Identify which cell holds the provided text, then report its [X, Y] central coordinate. 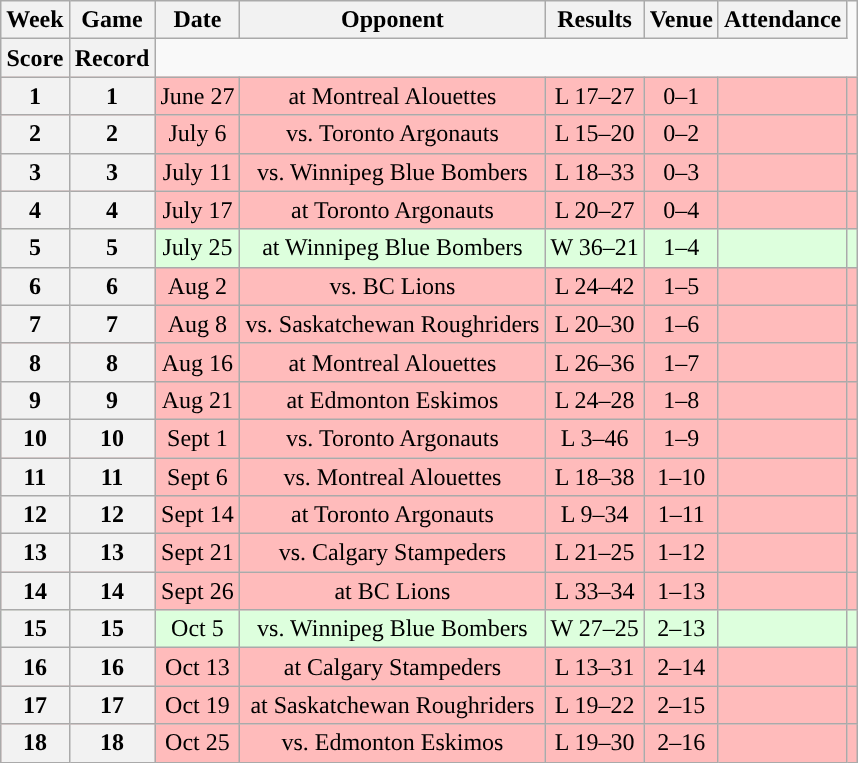
vs. BC Lions [392, 286]
Venue [681, 20]
W 36–21 [594, 248]
vs. Saskatchewan Roughriders [392, 324]
Sept 6 [198, 477]
1–4 [681, 248]
at Saskatchewan Roughriders [392, 705]
Sept 14 [198, 515]
July 17 [198, 210]
1–8 [681, 400]
0–1 [681, 96]
Sept 21 [198, 553]
1–7 [681, 362]
Oct 25 [198, 743]
2–15 [681, 705]
2–13 [681, 629]
0–3 [681, 172]
June 27 [198, 96]
1–9 [681, 438]
L 33–34 [594, 591]
2–14 [681, 667]
L 15–20 [594, 134]
July 11 [198, 172]
1–13 [681, 591]
L 20–30 [594, 324]
0–4 [681, 210]
Score [35, 58]
vs. Calgary Stampeders [392, 553]
L 24–28 [594, 400]
Oct 5 [198, 629]
July 25 [198, 248]
L 18–33 [594, 172]
vs. Montreal Alouettes [392, 477]
L 24–42 [594, 286]
L 20–27 [594, 210]
1–10 [681, 477]
Sept 26 [198, 591]
0–2 [681, 134]
Date [198, 20]
Aug 2 [198, 286]
Attendance [782, 20]
2–16 [681, 743]
1–5 [681, 286]
at BC Lions [392, 591]
L 26–36 [594, 362]
Opponent [392, 20]
L 21–25 [594, 553]
L 19–30 [594, 743]
L 3–46 [594, 438]
L 9–34 [594, 515]
Game [112, 20]
Aug 8 [198, 324]
Results [594, 20]
Sept 1 [198, 438]
at Edmonton Eskimos [392, 400]
Aug 21 [198, 400]
W 27–25 [594, 629]
Aug 16 [198, 362]
1–11 [681, 515]
L 13–31 [594, 667]
1–6 [681, 324]
L 19–22 [594, 705]
Oct 13 [198, 667]
Week [35, 20]
Oct 19 [198, 705]
1–12 [681, 553]
at Calgary Stampeders [392, 667]
Record [112, 58]
L 18–38 [594, 477]
at Winnipeg Blue Bombers [392, 248]
L 17–27 [594, 96]
vs. Edmonton Eskimos [392, 743]
July 6 [198, 134]
